From the cell containing the given text, extract its center point as (x, y) coordinate. 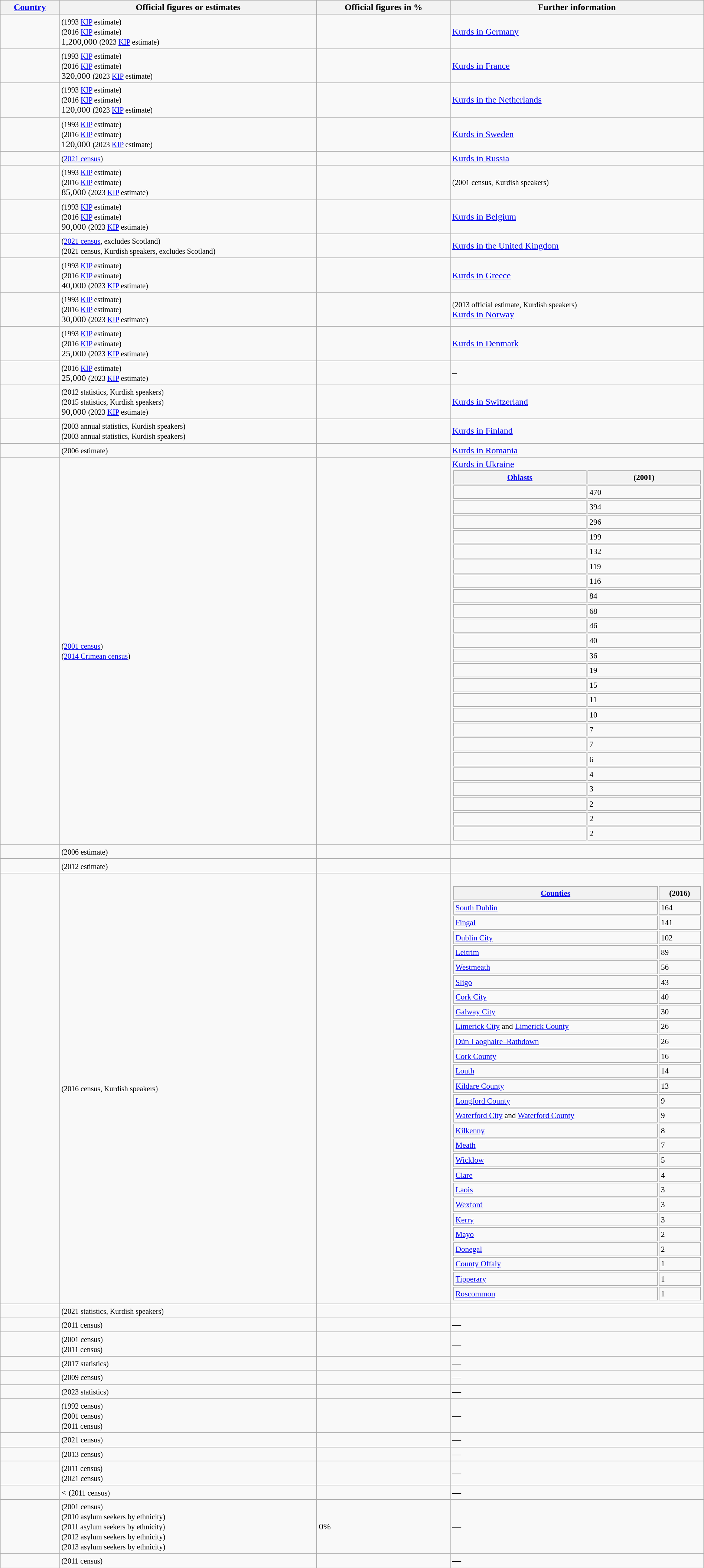
Donegal (555, 1249)
6 (644, 759)
(2017 statistics) (188, 1363)
164 (679, 908)
Kilkenny (555, 1130)
(1993 KIP estimate) (2016 KIP estimate)1,200,000 (2023 KIP estimate) (188, 32)
Kurds in France (577, 66)
Kurds in Sweden (577, 134)
19 (644, 670)
84 (644, 596)
30 (679, 1011)
14 (679, 1071)
(1993 KIP estimate) (2016 KIP estimate)25,000 (2023 KIP estimate) (188, 343)
(2001 census) (2011 census) (188, 1344)
Counties (555, 893)
Louth (555, 1071)
Kurds in Russia (577, 158)
Meath (555, 1145)
11 (644, 700)
South Dublin (555, 908)
Tipperary (555, 1279)
Kurds in Finland (577, 431)
Sligo (555, 982)
43 (679, 982)
10 (644, 715)
Kurds in Switzerland (577, 402)
470 (644, 492)
Roscommon (555, 1294)
(2001) (644, 477)
102 (679, 938)
(2001 census, Kurdish speakers) (577, 182)
(2023 statistics) (188, 1392)
Official figures in % (383, 7)
116 (644, 581)
(2012 statistics, Kurdish speakers) (2015 statistics, Kurdish speakers)90,000 (2023 KIP estimate) (188, 402)
(1993 KIP estimate) (2016 KIP estimate)85,000 (2023 KIP estimate) (188, 182)
(2003 annual statistics, Kurdish speakers) (2003 annual statistics, Kurdish speakers) (188, 431)
Wexford (555, 1205)
(1993 KIP estimate) (2016 KIP estimate)30,000 (2023 KIP estimate) (188, 309)
(2016 census, Kurdish speakers) (188, 1088)
Kurds in Denmark (577, 343)
Galway City (555, 1011)
Laois (555, 1190)
Waterford City and Waterford County (555, 1115)
199 (644, 537)
Kurds in the Netherlands (577, 100)
Leitrim (555, 953)
46 (644, 626)
(2012 estimate) (188, 866)
(2021 census, excludes Scotland) (2021 census, Kurdish speakers, excludes Scotland) (188, 246)
Kurds in Greece (577, 275)
(1993 KIP estimate) (2016 KIP estimate)90,000 (2023 KIP estimate) (188, 217)
Wicklow (555, 1160)
Kurds in Ukraine Oblasts (2001) 470 394 296 199 132 119 116 84 68 46 40 36 19 15 11 10 7 7 6 4 3 2 2 2 (577, 651)
Kurds in the United Kingdom (577, 246)
119 (644, 566)
(1992 census) (2001 census) (2011 census) (188, 1416)
394 (644, 507)
(2021 statistics, Kurdish speakers) (188, 1311)
(2011 census) (2021 census) (188, 1473)
16 (679, 1056)
56 (679, 968)
(2016) (679, 893)
(2009 census) (188, 1377)
(2001 census) (2014 Crimean census) (188, 651)
89 (679, 953)
36 (644, 655)
0% (383, 1526)
15 (644, 685)
132 (644, 551)
8 (679, 1130)
(1993 KIP estimate) (2016 KIP estimate)40,000 (2023 KIP estimate) (188, 275)
Mayo (555, 1234)
Cork County (555, 1056)
Westmeath (555, 968)
(2016 KIP estimate)25,000 (2023 KIP estimate) (188, 372)
Kurds in Germany (577, 32)
Dún Laoghaire–Rathdown (555, 1041)
Country (30, 7)
68 (644, 611)
– (577, 372)
(1993 KIP estimate) (2016 KIP estimate)320,000 (2023 KIP estimate) (188, 66)
Dublin City (555, 938)
Kurds in Romania (577, 450)
Limerick City and Limerick County (555, 1026)
(2013 census) (188, 1454)
Official figures or estimates (188, 7)
County Offaly (555, 1264)
5 (679, 1160)
< (2011 census) (188, 1492)
Kildare County (555, 1086)
Kerry (555, 1219)
141 (679, 923)
Clare (555, 1175)
Further information (577, 7)
13 (679, 1086)
Oblasts (520, 477)
Fingal (555, 923)
Cork City (555, 997)
Longford County (555, 1101)
296 (644, 522)
(2013 official estimate, Kurdish speakers)Kurds in Norway (577, 309)
Kurds in Belgium (577, 217)
